Extract the (x, y) coordinate from the center of the cell holding the provided text.  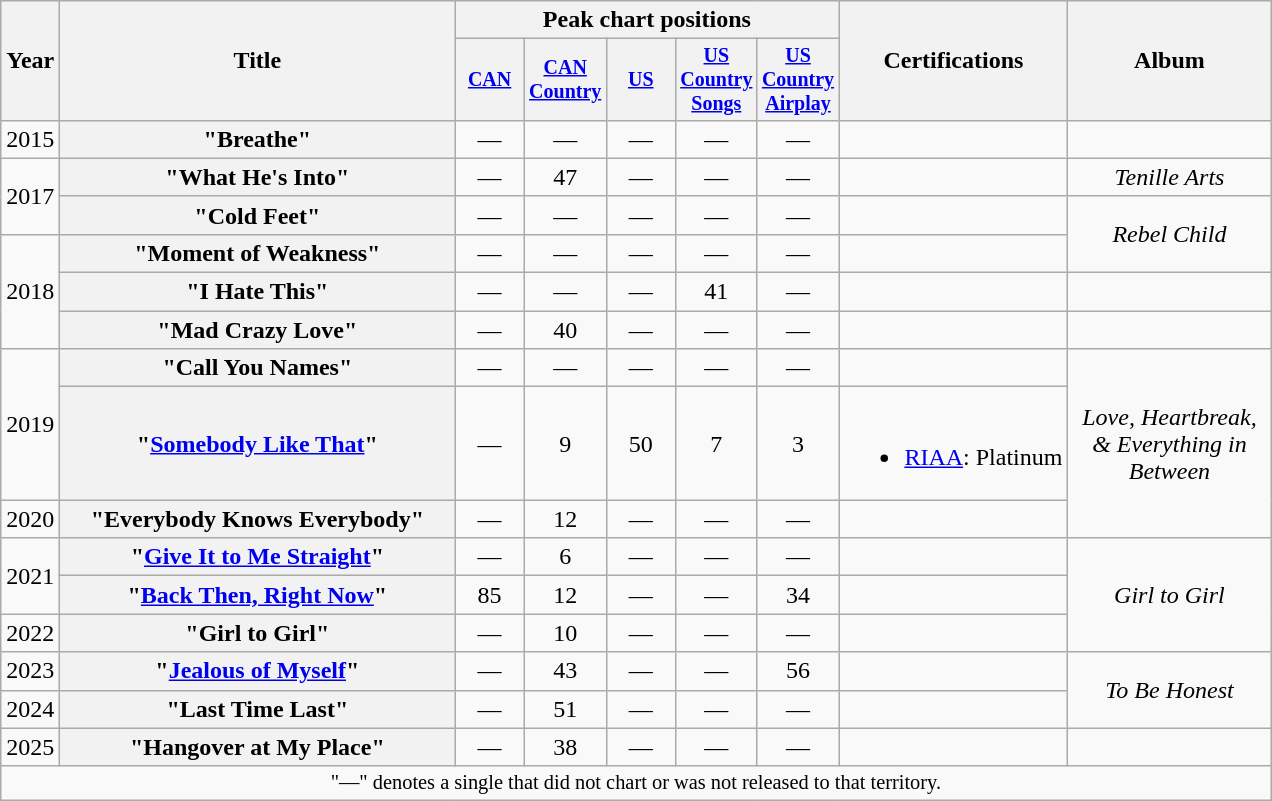
2021 (30, 576)
"Somebody Like That" (258, 444)
"—" denotes a single that did not chart or was not released to that territory. (636, 783)
Peak chart positions (647, 20)
41 (716, 292)
Title (258, 61)
43 (565, 671)
47 (565, 177)
USCountrySongs (716, 80)
Album (1170, 61)
"Jealous of Myself" (258, 671)
"Moment of Weakness" (258, 253)
"I Hate This" (258, 292)
56 (798, 671)
To Be Honest (1170, 690)
"Mad Crazy Love" (258, 330)
10 (565, 633)
CAN Country (565, 80)
Certifications (954, 61)
"Everybody Knows Everybody" (258, 519)
7 (716, 444)
3 (798, 444)
2019 (30, 424)
US (640, 80)
"What He's Into" (258, 177)
6 (565, 557)
Tenille Arts (1170, 177)
51 (565, 709)
Love, Heartbreak, & Everything in Between (1170, 444)
2023 (30, 671)
"Girl to Girl" (258, 633)
2024 (30, 709)
Year (30, 61)
2022 (30, 633)
"Call You Names" (258, 368)
"Give It to Me Straight" (258, 557)
2025 (30, 747)
2018 (30, 291)
"Back Then, Right Now" (258, 595)
85 (490, 595)
2020 (30, 519)
"Breathe" (258, 139)
9 (565, 444)
"Last Time Last" (258, 709)
50 (640, 444)
38 (565, 747)
USCountryAirplay (798, 80)
34 (798, 595)
RIAA: Platinum (954, 444)
40 (565, 330)
Girl to Girl (1170, 595)
"Cold Feet" (258, 215)
2017 (30, 196)
Rebel Child (1170, 234)
CAN (490, 80)
"Hangover at My Place" (258, 747)
2015 (30, 139)
